Locate the cell with the specified text and output its [x, y] center coordinate. 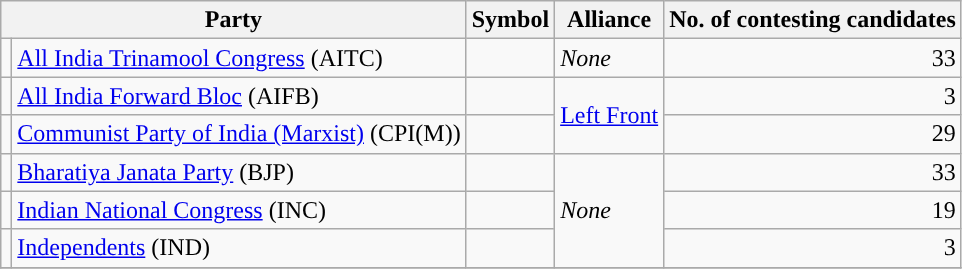
Alliance [610, 20]
Symbol [510, 20]
19 [813, 210]
No. of contesting candidates [813, 20]
Party [234, 20]
29 [813, 134]
All India Trinamool Congress (AITC) [239, 58]
All India Forward Bloc (AIFB) [239, 96]
Independents (IND) [239, 248]
Communist Party of India (Marxist) (CPI(M)) [239, 134]
Bharatiya Janata Party (BJP) [239, 172]
Indian National Congress (INC) [239, 210]
Left Front [610, 115]
